Return the (x, y) coordinate for the center point of the cell that contains the specified text.  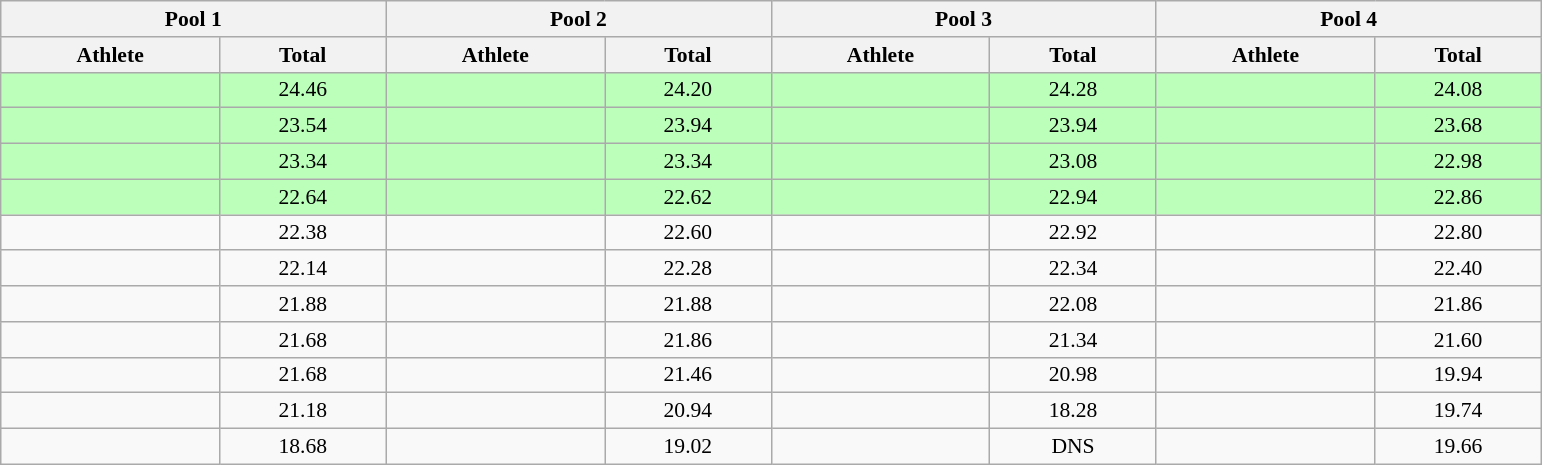
24.08 (1458, 90)
19.66 (1458, 447)
22.28 (688, 269)
18.68 (303, 447)
21.46 (688, 375)
23.08 (1073, 162)
18.28 (1073, 411)
22.62 (688, 197)
19.02 (688, 447)
22.34 (1073, 269)
24.20 (688, 90)
22.64 (303, 197)
24.28 (1073, 90)
21.34 (1073, 340)
22.92 (1073, 233)
21.18 (303, 411)
Pool 4 (1348, 19)
19.94 (1458, 375)
22.14 (303, 269)
22.86 (1458, 197)
22.38 (303, 233)
22.80 (1458, 233)
22.94 (1073, 197)
21.60 (1458, 340)
23.68 (1458, 126)
Pool 1 (194, 19)
19.74 (1458, 411)
Pool 3 (964, 19)
20.98 (1073, 375)
22.60 (688, 233)
23.54 (303, 126)
22.98 (1458, 162)
24.46 (303, 90)
Pool 2 (578, 19)
DNS (1073, 447)
20.94 (688, 411)
22.40 (1458, 269)
22.08 (1073, 304)
